Pinpoint the cell where the given text exists, returning its [X, Y] midpoint coordinate. 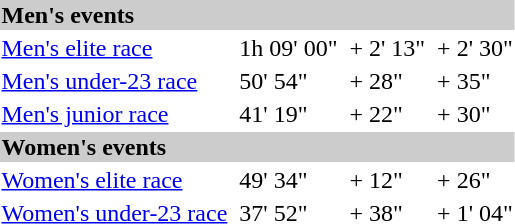
+ 35" [476, 81]
+ 12" [388, 180]
+ 22" [388, 114]
Women's elite race [114, 180]
Men's junior race [114, 114]
41' 19" [288, 114]
Men's under-23 race [114, 81]
50' 54" [288, 81]
Women's events [257, 147]
1h 09' 00" [288, 48]
49' 34" [288, 180]
+ 2' 13" [388, 48]
Men's events [257, 15]
+ 26" [476, 180]
+ 2' 30" [476, 48]
+ 30" [476, 114]
+ 28" [388, 81]
Men's elite race [114, 48]
